Return the [X, Y] coordinate for the center point of the cell that contains the specified text.  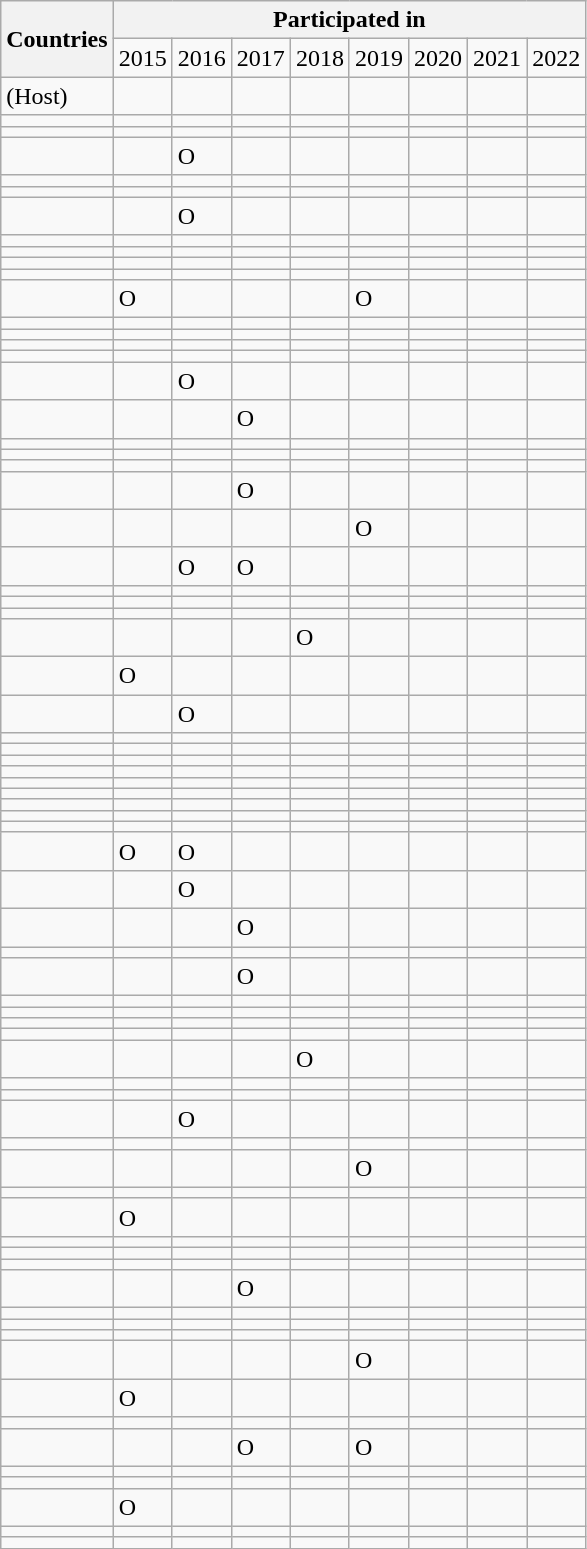
2019 [378, 58]
(Host) [57, 96]
2021 [498, 58]
2016 [202, 58]
2015 [142, 58]
2022 [556, 58]
2018 [320, 58]
2020 [438, 58]
2017 [260, 58]
Countries [57, 39]
Participated in [349, 20]
